Return the [x, y] coordinate for the center point of the cell that contains the specified text.  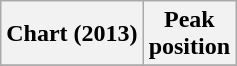
Peakposition [189, 34]
Chart (2013) [72, 34]
